For the text-containing cell, return its midpoint in [X, Y] coordinate format. 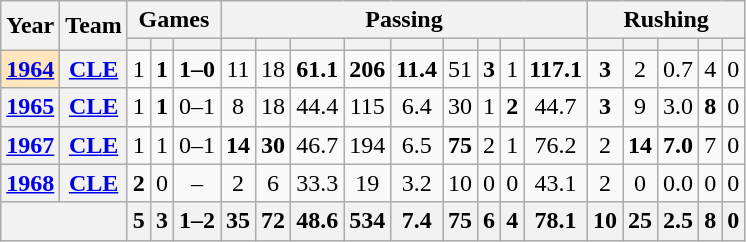
44.7 [556, 107]
78.1 [556, 221]
48.6 [318, 221]
25 [640, 221]
1–0 [196, 69]
61.1 [318, 69]
2.5 [678, 221]
3.0 [678, 107]
1967 [30, 145]
9 [640, 107]
117.1 [556, 69]
Rushing [666, 20]
46.7 [318, 145]
19 [368, 183]
194 [368, 145]
3.2 [417, 183]
Passing [404, 20]
43.1 [556, 183]
72 [274, 221]
11.4 [417, 69]
115 [368, 107]
206 [368, 69]
7.0 [678, 145]
7 [710, 145]
6.4 [417, 107]
Games [174, 20]
51 [460, 69]
33.3 [318, 183]
1–2 [196, 221]
76.2 [556, 145]
Year [30, 26]
5 [138, 221]
0.7 [678, 69]
11 [238, 69]
Team [94, 26]
0.0 [678, 183]
1964 [30, 69]
1968 [30, 183]
44.4 [318, 107]
1965 [30, 107]
35 [238, 221]
6.5 [417, 145]
– [196, 183]
534 [368, 221]
7.4 [417, 221]
